Scan for the cell matching the given text and deliver its (X, Y) coordinate at center. 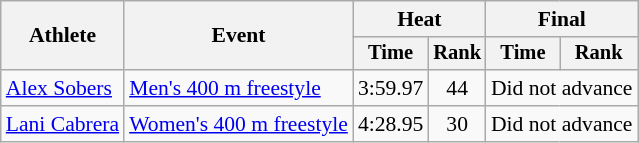
Alex Sobers (62, 88)
Event (238, 36)
Men's 400 m freestyle (238, 88)
44 (457, 88)
4:28.95 (390, 124)
3:59.97 (390, 88)
Women's 400 m freestyle (238, 124)
30 (457, 124)
Lani Cabrera (62, 124)
Heat (420, 19)
Final (562, 19)
Athlete (62, 36)
